Return the [X, Y] coordinate for the center point of the cell that contains the specified text.  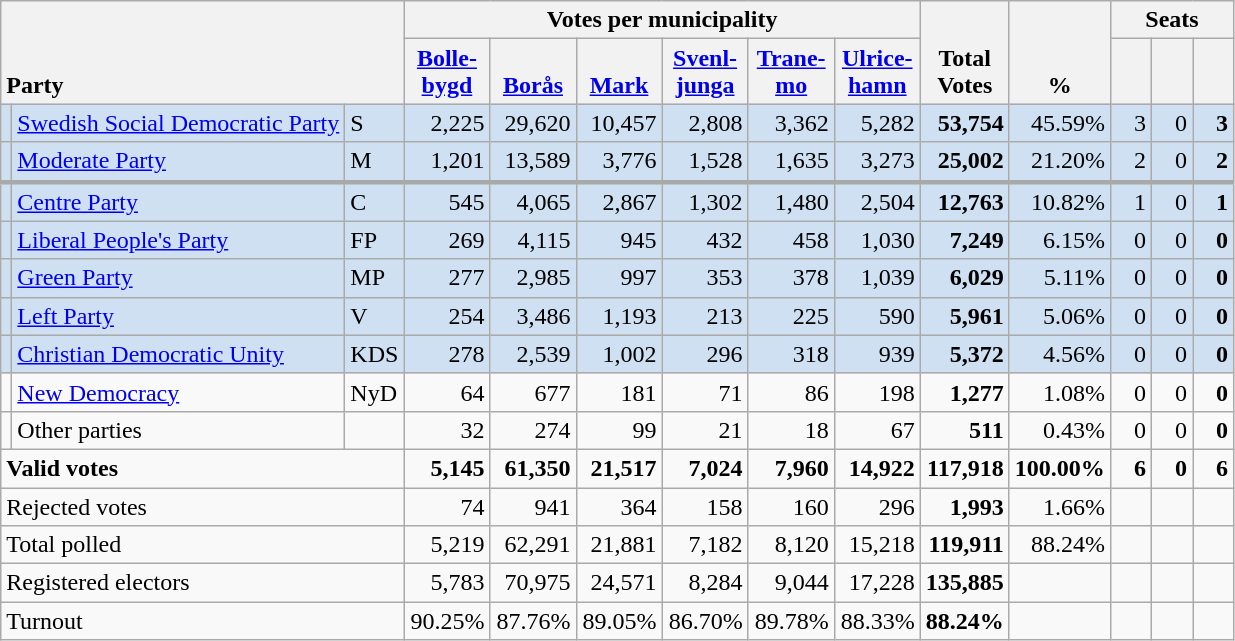
9,044 [791, 583]
3,486 [533, 316]
2,225 [447, 123]
4,115 [533, 240]
70,975 [533, 583]
274 [533, 430]
Trane- mo [791, 72]
2,867 [619, 202]
277 [447, 278]
7,249 [964, 240]
1,480 [791, 202]
7,960 [791, 468]
Moderate Party [178, 162]
32 [447, 430]
10,457 [619, 123]
1,993 [964, 507]
1,201 [447, 162]
Seats [1172, 20]
213 [705, 316]
135,885 [964, 583]
378 [791, 278]
4,065 [533, 202]
V [374, 316]
Left Party [178, 316]
64 [447, 392]
74 [447, 507]
1.08% [1060, 392]
86 [791, 392]
254 [447, 316]
458 [791, 240]
89.05% [619, 621]
225 [791, 316]
Borås [533, 72]
10.82% [1060, 202]
4.56% [1060, 354]
NyD [374, 392]
590 [877, 316]
99 [619, 430]
New Democracy [178, 392]
117,918 [964, 468]
353 [705, 278]
3,273 [877, 162]
511 [964, 430]
Swedish Social Democratic Party [178, 123]
997 [619, 278]
5.06% [1060, 316]
29,620 [533, 123]
3,362 [791, 123]
45.59% [1060, 123]
5,219 [447, 545]
Green Party [178, 278]
Centre Party [178, 202]
Total polled [202, 545]
2,808 [705, 123]
M [374, 162]
Svenl- junga [705, 72]
2,539 [533, 354]
Other parties [178, 430]
677 [533, 392]
7,024 [705, 468]
13,589 [533, 162]
5.11% [1060, 278]
545 [447, 202]
21,517 [619, 468]
21,881 [619, 545]
0.43% [1060, 430]
FP [374, 240]
53,754 [964, 123]
1,039 [877, 278]
87.76% [533, 621]
14,922 [877, 468]
2,985 [533, 278]
1,002 [619, 354]
160 [791, 507]
Mark [619, 72]
278 [447, 354]
24,571 [619, 583]
5,783 [447, 583]
18 [791, 430]
KDS [374, 354]
8,120 [791, 545]
Votes per municipality [662, 20]
Valid votes [202, 468]
21 [705, 430]
17,228 [877, 583]
% [1060, 52]
15,218 [877, 545]
25,002 [964, 162]
Party [202, 52]
89.78% [791, 621]
1,277 [964, 392]
Rejected votes [202, 507]
364 [619, 507]
5,372 [964, 354]
7,182 [705, 545]
2,504 [877, 202]
100.00% [1060, 468]
Registered electors [202, 583]
C [374, 202]
Bolle- bygd [447, 72]
Total Votes [964, 52]
71 [705, 392]
1,030 [877, 240]
Turnout [202, 621]
67 [877, 430]
5,282 [877, 123]
1,193 [619, 316]
88.33% [877, 621]
8,284 [705, 583]
MP [374, 278]
119,911 [964, 545]
939 [877, 354]
12,763 [964, 202]
61,350 [533, 468]
1,528 [705, 162]
62,291 [533, 545]
1.66% [1060, 507]
6.15% [1060, 240]
941 [533, 507]
5,961 [964, 316]
Ulrice- hamn [877, 72]
1,302 [705, 202]
3,776 [619, 162]
432 [705, 240]
158 [705, 507]
181 [619, 392]
Christian Democratic Unity [178, 354]
5,145 [447, 468]
86.70% [705, 621]
198 [877, 392]
1,635 [791, 162]
90.25% [447, 621]
945 [619, 240]
21.20% [1060, 162]
6,029 [964, 278]
Liberal People's Party [178, 240]
269 [447, 240]
318 [791, 354]
S [374, 123]
